Return [x, y] of the center of cell containing provided text 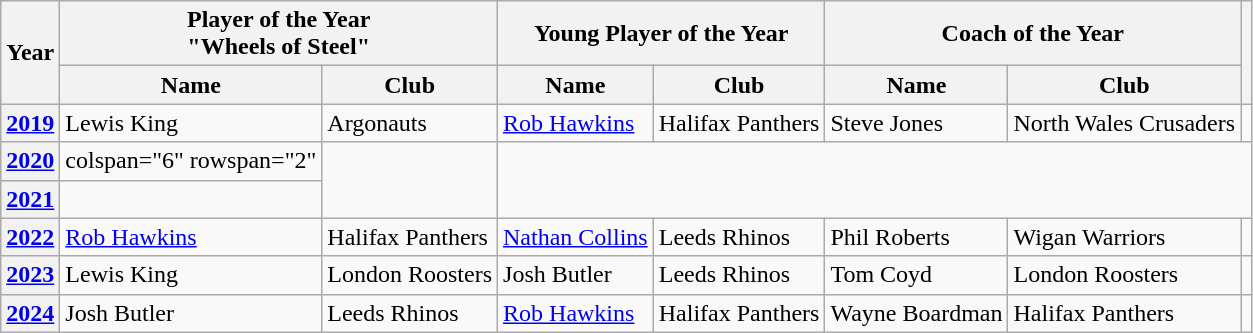
Young Player of the Year [662, 34]
Steve Jones [916, 123]
2023 [30, 275]
Year [30, 52]
2022 [30, 237]
Wayne Boardman [916, 313]
Phil Roberts [916, 237]
2019 [30, 123]
colspan="6" rowspan="2" [191, 161]
Tom Coyd [916, 275]
2020 [30, 161]
North Wales Crusaders [1124, 123]
Argonauts [410, 123]
Player of the Year"Wheels of Steel" [279, 34]
Coach of the Year [1033, 34]
Wigan Warriors [1124, 237]
2024 [30, 313]
2021 [30, 199]
Nathan Collins [576, 237]
